Find where the given text appears and provide that cell's center as [X, Y] coordinate. 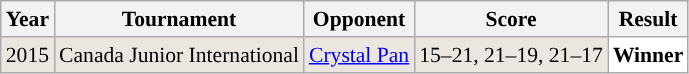
Score [511, 19]
Tournament [179, 19]
Result [648, 19]
Year [28, 19]
Winner [648, 55]
15–21, 21–19, 21–17 [511, 55]
2015 [28, 55]
Opponent [359, 19]
Crystal Pan [359, 55]
Canada Junior International [179, 55]
